For the text-containing cell, return its midpoint in (x, y) coordinate format. 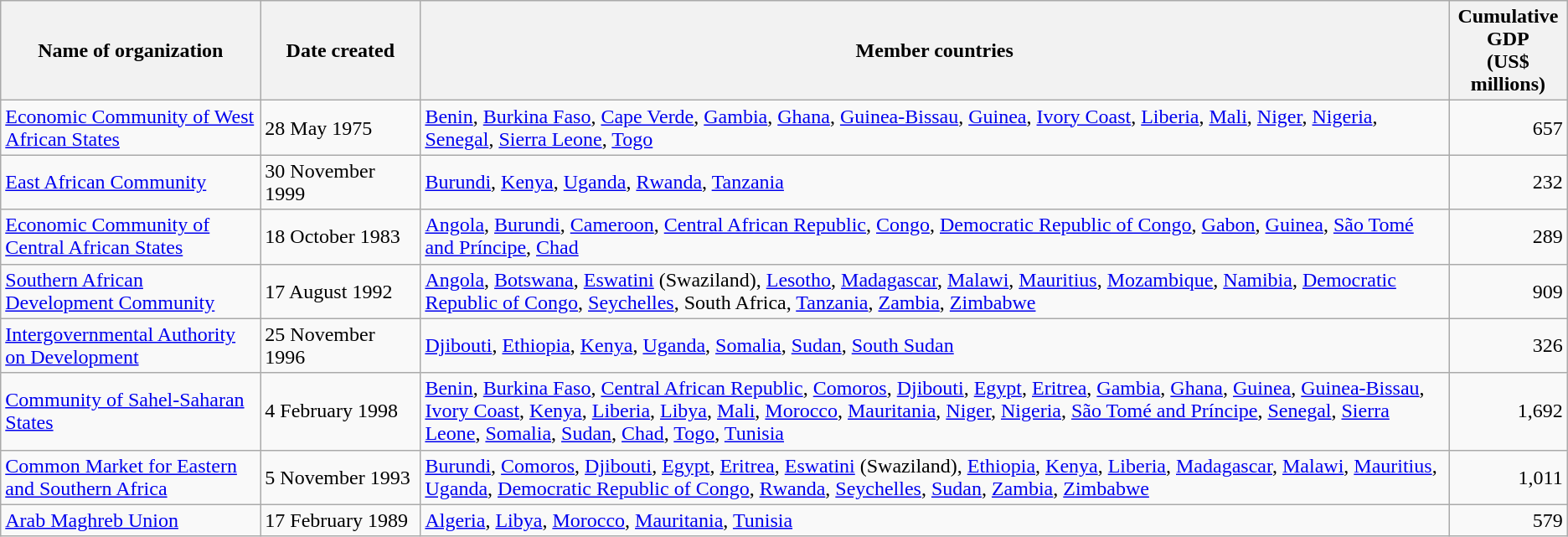
25 November 1996 (340, 345)
Intergovernmental Authority on Development (131, 345)
909 (1509, 292)
18 October 1983 (340, 236)
Burundi, Kenya, Uganda, Rwanda, Tanzania (935, 183)
1,011 (1509, 478)
657 (1509, 127)
30 November 1999 (340, 183)
289 (1509, 236)
Angola, Burundi, Cameroon, Central African Republic, Congo, Democratic Republic of Congo, Gabon, Guinea, São Tomé and Príncipe, Chad (935, 236)
232 (1509, 183)
Community of Sahel-Saharan States (131, 411)
Member countries (935, 50)
Benin, Burkina Faso, Cape Verde, Gambia, Ghana, Guinea-Bissau, Guinea, Ivory Coast, Liberia, Mali, Niger, Nigeria, Senegal, Sierra Leone, Togo (935, 127)
Arab Maghreb Union (131, 520)
28 May 1975 (340, 127)
1,692 (1509, 411)
Algeria, Libya, Morocco, Mauritania, Tunisia (935, 520)
Economic Community of West African States (131, 127)
579 (1509, 520)
CumulativeGDP(US$ millions) (1509, 50)
326 (1509, 345)
Southern African Development Community (131, 292)
4 February 1998 (340, 411)
Date created (340, 50)
17 August 1992 (340, 292)
Common Market for Eastern and Southern Africa (131, 478)
5 November 1993 (340, 478)
17 February 1989 (340, 520)
Djibouti, Ethiopia, Kenya, Uganda, Somalia, Sudan, South Sudan (935, 345)
Name of organization (131, 50)
East African Community (131, 183)
Economic Community of Central African States (131, 236)
